Return the [X, Y] coordinate for the center point of the cell that contains the specified text.  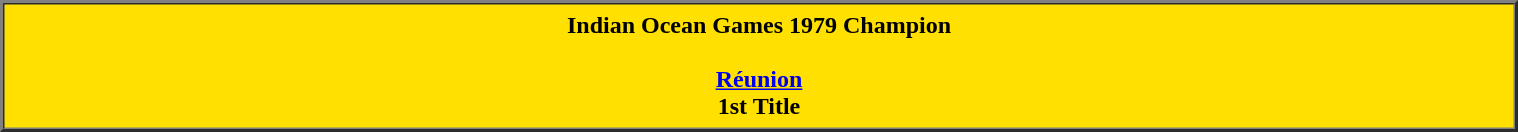
Indian Ocean Games 1979 Champion Réunion1st Title [760, 66]
